Return the (x, y) coordinate for the center point of the cell that contains the specified text.  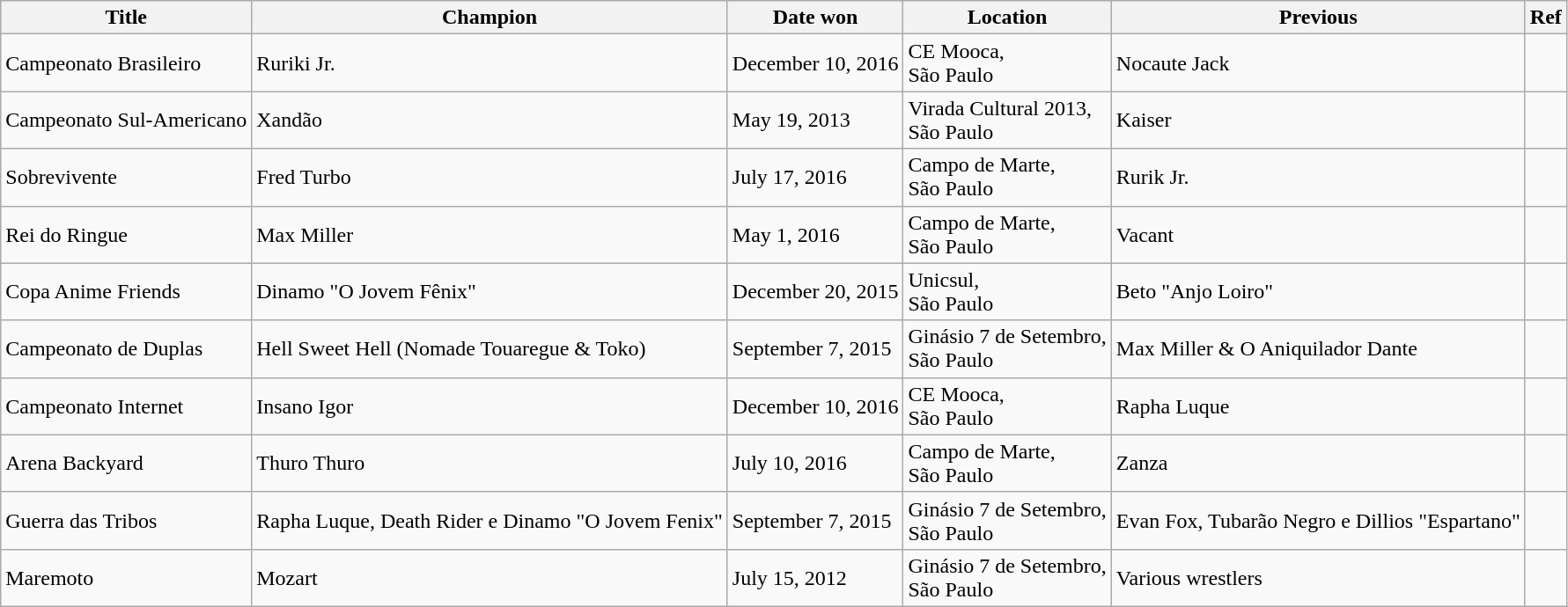
Kaiser (1318, 120)
May 1, 2016 (815, 234)
Zanza (1318, 463)
Maremoto (127, 577)
Rapha Luque (1318, 406)
Title (127, 18)
Nocaute Jack (1318, 63)
Copa Anime Friends (127, 292)
Xandão (490, 120)
July 17, 2016 (815, 178)
Guerra das Tribos (127, 521)
Date won (815, 18)
Hell Sweet Hell (Nomade Touaregue & Toko) (490, 348)
Location (1007, 18)
Campeonato Internet (127, 406)
Mozart (490, 577)
Max Miller (490, 234)
Thuro Thuro (490, 463)
Max Miller & O Aniquilador Dante (1318, 348)
Evan Fox, Tubarão Negro e Dillios "Espartano" (1318, 521)
Sobrevivente (127, 178)
July 15, 2012 (815, 577)
Vacant (1318, 234)
Ref (1546, 18)
Campeonato Brasileiro (127, 63)
December 20, 2015 (815, 292)
Ruriki Jr. (490, 63)
Rei do Ringue (127, 234)
Arena Backyard (127, 463)
Campeonato de Duplas (127, 348)
Previous (1318, 18)
Various wrestlers (1318, 577)
Campeonato Sul-Americano (127, 120)
Rapha Luque, Death Rider e Dinamo "O Jovem Fenix" (490, 521)
Unicsul,São Paulo (1007, 292)
May 19, 2013 (815, 120)
July 10, 2016 (815, 463)
Dinamo "O Jovem Fênix" (490, 292)
Fred Turbo (490, 178)
Champion (490, 18)
Virada Cultural 2013,São Paulo (1007, 120)
Insano Igor (490, 406)
Rurik Jr. (1318, 178)
Beto "Anjo Loiro" (1318, 292)
